Provide the [X, Y] coordinate of the cell's center where the given text is located.  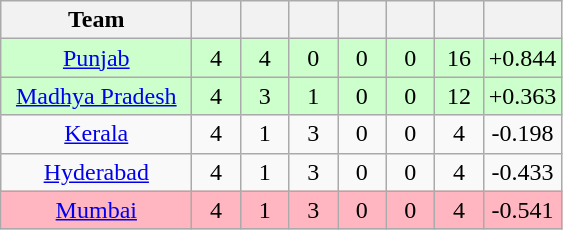
Kerala [96, 134]
-0.433 [522, 172]
Hyderabad [96, 172]
12 [460, 96]
Team [96, 20]
Mumbai [96, 210]
-0.198 [522, 134]
16 [460, 58]
Punjab [96, 58]
Madhya Pradesh [96, 96]
-0.541 [522, 210]
+0.363 [522, 96]
+0.844 [522, 58]
